Scan for the cell matching the given text and deliver its (X, Y) coordinate at center. 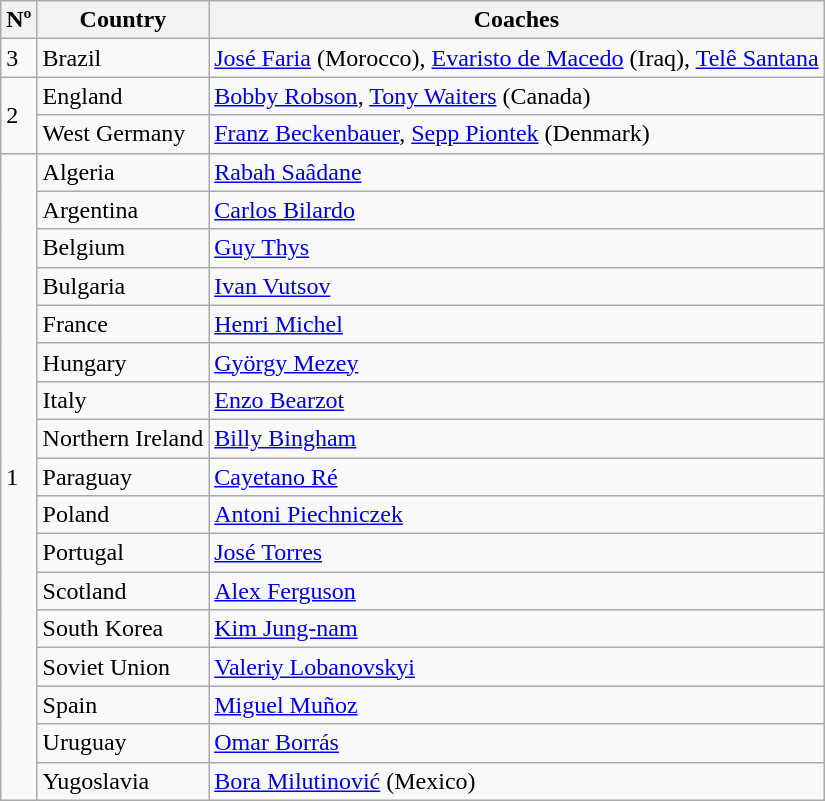
West Germany (123, 134)
Henri Michel (516, 324)
Paraguay (123, 477)
Belgium (123, 248)
2 (19, 115)
Yugoslavia (123, 781)
Portugal (123, 553)
France (123, 324)
1 (19, 476)
Cayetano Ré (516, 477)
Argentina (123, 210)
Poland (123, 515)
Carlos Bilardo (516, 210)
Soviet Union (123, 667)
Spain (123, 705)
Bora Milutinović (Mexico) (516, 781)
Rabah Saâdane (516, 172)
Billy Bingham (516, 438)
Country (123, 20)
Hungary (123, 362)
Ivan Vutsov (516, 286)
Valeriy Lobanovskyi (516, 667)
South Korea (123, 629)
Northern Ireland (123, 438)
Franz Beckenbauer, Sepp Piontek (Denmark) (516, 134)
Algeria (123, 172)
Omar Borrás (516, 743)
Nº (19, 20)
José Torres (516, 553)
Miguel Muñoz (516, 705)
3 (19, 58)
Alex Ferguson (516, 591)
Uruguay (123, 743)
Antoni Piechniczek (516, 515)
Brazil (123, 58)
Coaches (516, 20)
Guy Thys (516, 248)
György Mezey (516, 362)
Scotland (123, 591)
Italy (123, 400)
Bulgaria (123, 286)
Bobby Robson, Tony Waiters (Canada) (516, 96)
England (123, 96)
Enzo Bearzot (516, 400)
José Faria (Morocco), Evaristo de Macedo (Iraq), Telê Santana (516, 58)
Kim Jung-nam (516, 629)
